Determine the [X, Y] coordinate at the center of the cell enclosing the given text.  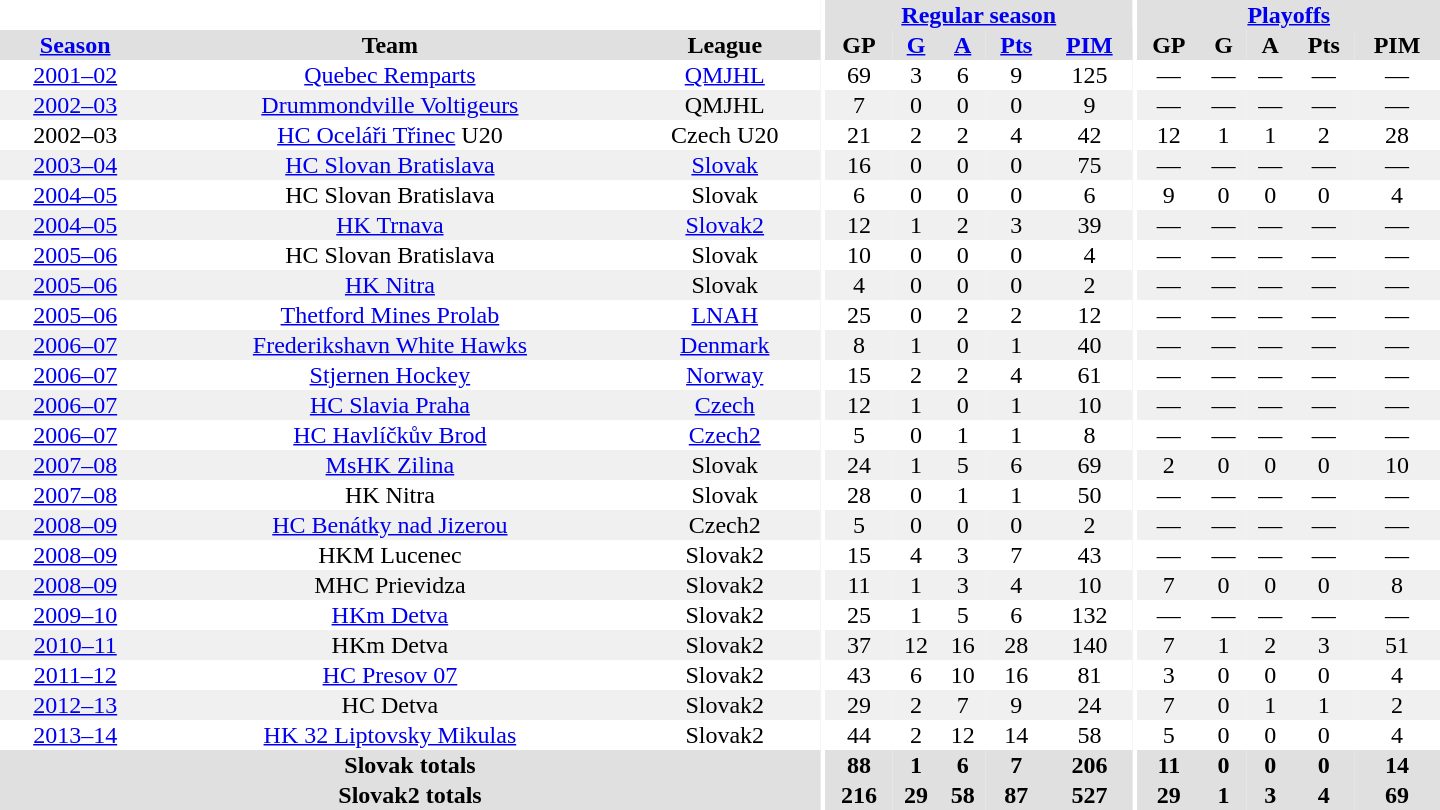
Norway [724, 375]
HC Detva [390, 705]
2011–12 [75, 675]
37 [858, 645]
39 [1089, 225]
140 [1089, 645]
75 [1089, 165]
Denmark [724, 345]
LNAH [724, 315]
Regular season [978, 15]
216 [858, 795]
HC Oceláři Třinec U20 [390, 135]
61 [1089, 375]
HK 32 Liptovsky Mikulas [390, 735]
MsHK Zilina [390, 465]
2013–14 [75, 735]
2003–04 [75, 165]
HC Slavia Praha [390, 405]
HK Trnava [390, 225]
81 [1089, 675]
League [724, 45]
2001–02 [75, 75]
Playoffs [1288, 15]
Team [390, 45]
21 [858, 135]
Season [75, 45]
527 [1089, 795]
Frederikshavn White Hawks [390, 345]
2010–11 [75, 645]
40 [1089, 345]
132 [1089, 615]
Slovak totals [410, 765]
2012–13 [75, 705]
88 [858, 765]
HKM Lucenec [390, 555]
HC Benátky nad Jizerou [390, 525]
HC Havlíčkův Brod [390, 435]
125 [1089, 75]
42 [1089, 135]
2009–10 [75, 615]
206 [1089, 765]
Stjernen Hockey [390, 375]
87 [1016, 795]
Thetford Mines Prolab [390, 315]
50 [1089, 495]
44 [858, 735]
51 [1397, 645]
Czech U20 [724, 135]
Slovak2 totals [410, 795]
Drummondville Voltigeurs [390, 105]
HC Presov 07 [390, 675]
Quebec Remparts [390, 75]
Czech [724, 405]
MHC Prievidza [390, 585]
